Output the [X, Y] coordinate of the center of the cell containing the given text.  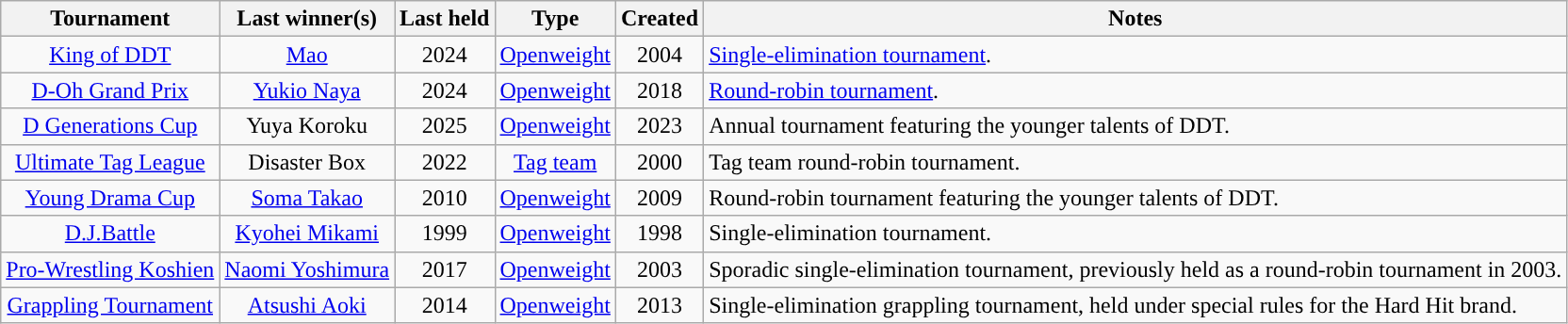
Round-robin tournament. [1135, 90]
D Generations Cup [110, 126]
Last winner(s) [307, 19]
Mao [307, 55]
Soma Takao [307, 198]
King of DDT [110, 55]
Tag team round-robin tournament. [1135, 162]
2022 [445, 162]
Single-elimination grappling tournament, held under special rules for the Hard Hit brand. [1135, 305]
2014 [445, 305]
Naomi Yoshimura [307, 269]
Round-robin tournament featuring the younger talents of DDT. [1135, 198]
2010 [445, 198]
Yuya Koroku [307, 126]
Annual tournament featuring the younger talents of DDT. [1135, 126]
D-Oh Grand Prix [110, 90]
Tournament [110, 19]
Disaster Box [307, 162]
1998 [660, 234]
Young Drama Cup [110, 198]
Kyohei Mikami [307, 234]
Created [660, 19]
Tag team [555, 162]
Yukio Naya [307, 90]
Type [555, 19]
2009 [660, 198]
2000 [660, 162]
2013 [660, 305]
2023 [660, 126]
2003 [660, 269]
Ultimate Tag League [110, 162]
D.J.Battle [110, 234]
2025 [445, 126]
Sporadic single-elimination tournament, previously held as a round-robin tournament in 2003. [1135, 269]
2017 [445, 269]
2004 [660, 55]
Notes [1135, 19]
1999 [445, 234]
Pro-Wrestling Koshien [110, 269]
Atsushi Aoki [307, 305]
Grappling Tournament [110, 305]
Last held [445, 19]
2018 [660, 90]
